Search for the cell housing the specified text and yield its [x, y] center coordinate. 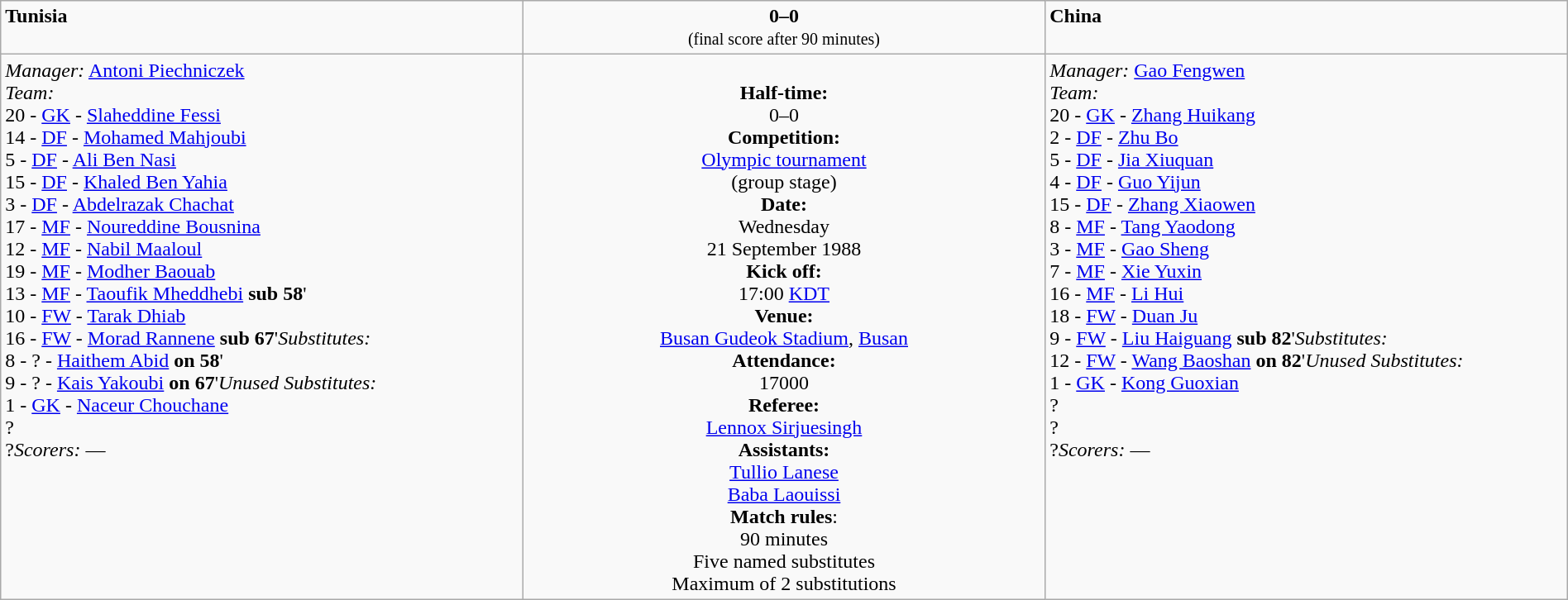
China [1307, 28]
0–0(final score after 90 minutes) [784, 28]
Tunisia [262, 28]
